Find where the given text appears and provide that cell's center as (X, Y) coordinate. 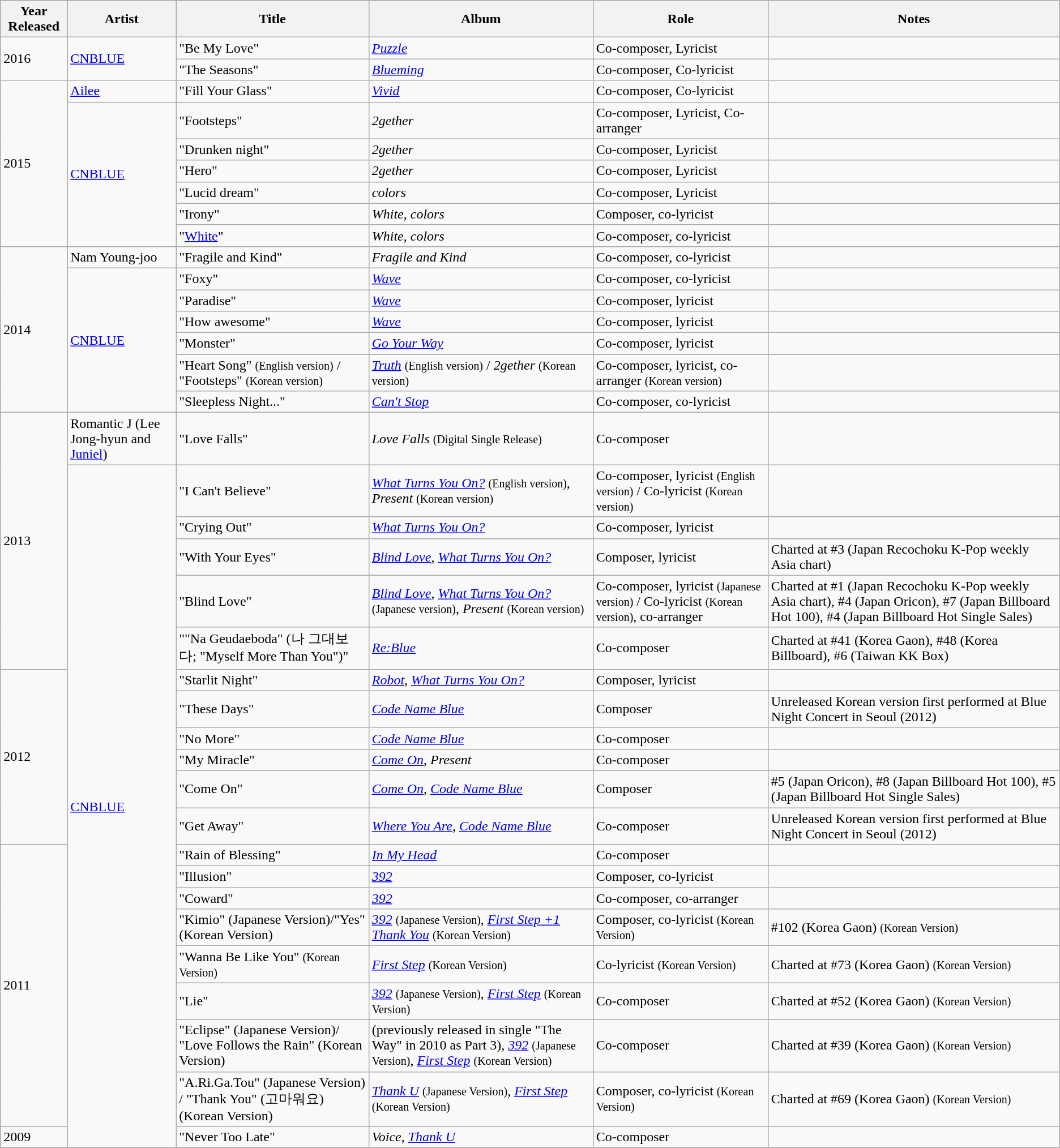
First Step (Korean Version) (481, 965)
"Monster" (272, 344)
"Come On" (272, 789)
"Starlit Night" (272, 680)
Year Released (34, 19)
"Paradise" (272, 301)
Charted at #39 (Korea Gaon) (Korean Version) (914, 1046)
""Na Geudaeboda" (나 그대보다; "Myself More Than You")" (272, 648)
"My Miracle" (272, 760)
"Crying Out" (272, 528)
Charted at #1 (Japan Recochoku K-Pop weekly Asia chart), #4 (Japan Oricon), #7 (Japan Billboard Hot 100), #4 (Japan Billboard Hot Single Sales) (914, 601)
"Wanna Be Like You" (Korean Version) (272, 965)
"Rain of Blessing" (272, 855)
Ailee (122, 91)
"Sleepless Night..." (272, 402)
What Turns You On? (English version), Present (Korean version) (481, 491)
"Lucid dream" (272, 192)
Re:Blue (481, 648)
Robot, What Turns You On? (481, 680)
"Drunken night" (272, 149)
Go Your Way (481, 344)
Where You Are, Code Name Blue (481, 825)
Blind Love, What Turns You On? (481, 557)
"Lie" (272, 1001)
"Never Too Late" (272, 1137)
2012 (34, 756)
"Illusion" (272, 877)
Role (681, 19)
"A.Ri.Ga.Tou" (Japanese Version) / "Thank You" (고마워요) (Korean Version) (272, 1099)
Puzzle (481, 48)
#5 (Japan Oricon), #8 (Japan Billboard Hot 100), #5 (Japan Billboard Hot Single Sales) (914, 789)
"Kimio" (Japanese Version)/"Yes" (Korean Version) (272, 927)
"Fill Your Glass" (272, 91)
Can't Stop (481, 402)
Blueming (481, 70)
Voice, Thank U (481, 1137)
Charted at #73 (Korea Gaon) (Korean Version) (914, 965)
"These Days" (272, 709)
"Eclipse" (Japanese Version)/ "Love Follows the Rain" (Korean Version) (272, 1046)
Nam Young-joo (122, 257)
Truth (English version) / 2gether (Korean version) (481, 372)
"I Can't Believe" (272, 491)
Co-composer, lyricist (English version) / Co-lyricist (Korean version) (681, 491)
Album (481, 19)
"Hero" (272, 171)
Come On, Code Name Blue (481, 789)
#102 (Korea Gaon) (Korean Version) (914, 927)
2015 (34, 163)
392 (Japanese Version), First Step +1 Thank You (Korean Version) (481, 927)
colors (481, 192)
Co-lyricist (Korean Version) (681, 965)
Charted at #3 (Japan Recochoku K-Pop weekly Asia chart) (914, 557)
Thank U (Japanese Version), First Step (Korean Version) (481, 1099)
2016 (34, 59)
"No More" (272, 738)
Vivid (481, 91)
Come On, Present (481, 760)
"Foxy" (272, 279)
392 (Japanese Version), First Step (Korean Version) (481, 1001)
"With Your Eyes" (272, 557)
Title (272, 19)
(previously released in single "The Way" in 2010 as Part 3), 392 (Japanese Version), First Step (Korean Version) (481, 1046)
"Blind Love" (272, 601)
2013 (34, 541)
Blind Love, What Turns You On?(Japanese version), Present (Korean version) (481, 601)
Co-composer, Lyricist, Co-arranger (681, 120)
2011 (34, 986)
In My Head (481, 855)
Artist (122, 19)
Romantic J (Lee Jong-hyun and Juniel) (122, 439)
"Irony" (272, 214)
"Fragile and Kind" (272, 257)
"Be My Love" (272, 48)
Charted at #69 (Korea Gaon) (Korean Version) (914, 1099)
"The Seasons" (272, 70)
"How awesome" (272, 322)
Charted at #52 (Korea Gaon) (Korean Version) (914, 1001)
"White" (272, 235)
Charted at #41 (Korea Gaon), #48 (Korea Billboard), #6 (Taiwan KK Box) (914, 648)
Notes (914, 19)
Love Falls (Digital Single Release) (481, 439)
Co-composer, lyricist, co-arranger (Korean version) (681, 372)
"Coward" (272, 898)
2014 (34, 329)
Co-composer, co-arranger (681, 898)
Co-composer, lyricist (Japanese version) / Co-lyricist (Korean version), co-arranger (681, 601)
What Turns You On? (481, 528)
"Heart Song" (English version) / "Footsteps" (Korean version) (272, 372)
"Love Falls" (272, 439)
"Get Away" (272, 825)
Fragile and Kind (481, 257)
2009 (34, 1137)
"Footsteps" (272, 120)
